Output the (x, y) coordinate of the center of the cell containing the given text.  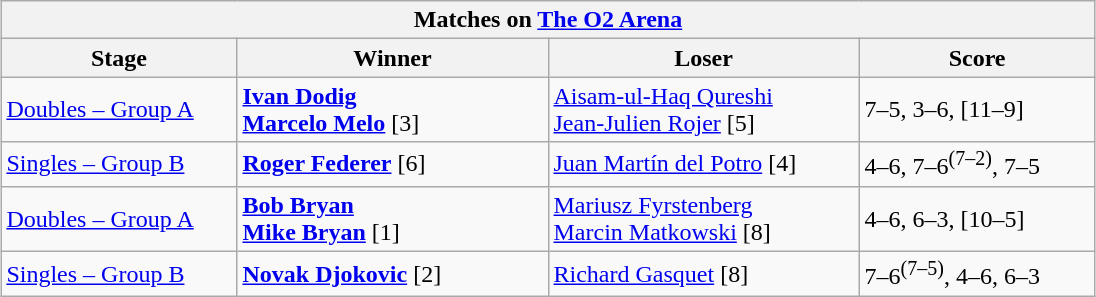
Loser (704, 58)
Roger Federer [6] (392, 164)
Ivan Dodig Marcelo Melo [3] (392, 110)
Matches on The O2 Arena (548, 20)
Mariusz Fyrstenberg Marcin Matkowski [8] (704, 218)
Aisam-ul-Haq Qureshi Jean-Julien Rojer [5] (704, 110)
Richard Gasquet [8] (704, 274)
Juan Martín del Potro [4] (704, 164)
4–6, 7–6(7–2), 7–5 (977, 164)
Score (977, 58)
7–6(7–5), 4–6, 6–3 (977, 274)
Stage (119, 58)
4–6, 6–3, [10–5] (977, 218)
7–5, 3–6, [11–9] (977, 110)
Winner (392, 58)
Novak Djokovic [2] (392, 274)
Bob Bryan Mike Bryan [1] (392, 218)
